Output the (X, Y) coordinate of the center of the cell containing the given text.  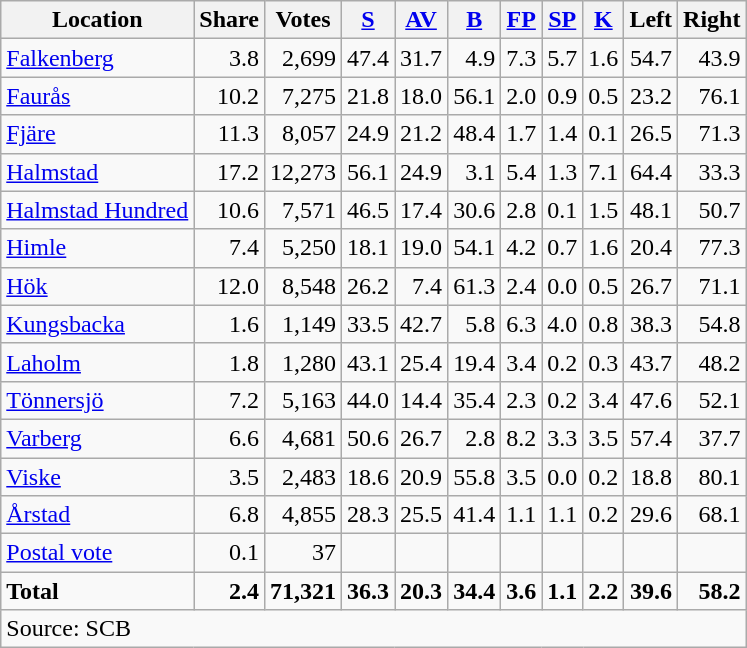
Halmstad Hundred (98, 210)
21.8 (368, 96)
3.6 (522, 591)
3.8 (230, 58)
19.0 (422, 248)
S (368, 20)
36.3 (368, 591)
7.1 (604, 172)
4,855 (302, 515)
0.7 (562, 248)
Kungsbacka (98, 324)
Varberg (98, 438)
17.4 (422, 210)
23.2 (651, 96)
42.7 (422, 324)
33.5 (368, 324)
Faurås (98, 96)
58.2 (712, 591)
52.1 (712, 400)
Location (98, 20)
41.4 (474, 515)
47.6 (651, 400)
71.1 (712, 286)
7,275 (302, 96)
Falkenberg (98, 58)
26.2 (368, 286)
1.7 (522, 134)
1.8 (230, 362)
2,699 (302, 58)
54.7 (651, 58)
3.3 (562, 438)
47.4 (368, 58)
2.2 (604, 591)
43.1 (368, 362)
77.3 (712, 248)
5.8 (474, 324)
48.1 (651, 210)
4.9 (474, 58)
29.6 (651, 515)
5.7 (562, 58)
18.6 (368, 477)
Postal vote (98, 553)
Halmstad (98, 172)
1.4 (562, 134)
Total (98, 591)
12.0 (230, 286)
43.7 (651, 362)
Source: SCB (374, 629)
50.7 (712, 210)
K (604, 20)
7.3 (522, 58)
7,571 (302, 210)
57.4 (651, 438)
4.2 (522, 248)
34.4 (474, 591)
17.2 (230, 172)
1,280 (302, 362)
43.9 (712, 58)
3.1 (474, 172)
4.0 (562, 324)
37.7 (712, 438)
25.5 (422, 515)
61.3 (474, 286)
Tönnersjö (98, 400)
71,321 (302, 591)
35.4 (474, 400)
54.1 (474, 248)
39.6 (651, 591)
50.6 (368, 438)
28.3 (368, 515)
1.5 (604, 210)
6.3 (522, 324)
20.4 (651, 248)
5.4 (522, 172)
2.3 (522, 400)
55.8 (474, 477)
0.8 (604, 324)
Votes (302, 20)
48.2 (712, 362)
71.3 (712, 134)
46.5 (368, 210)
44.0 (368, 400)
68.1 (712, 515)
18.8 (651, 477)
8,057 (302, 134)
18.0 (422, 96)
6.6 (230, 438)
FP (522, 20)
31.7 (422, 58)
8.2 (522, 438)
Årstad (98, 515)
0.9 (562, 96)
Share (230, 20)
10.2 (230, 96)
64.4 (651, 172)
21.2 (422, 134)
8,548 (302, 286)
7.2 (230, 400)
14.4 (422, 400)
Right (712, 20)
B (474, 20)
37 (302, 553)
20.9 (422, 477)
11.3 (230, 134)
Himle (98, 248)
76.1 (712, 96)
20.3 (422, 591)
2.0 (522, 96)
0.3 (604, 362)
33.3 (712, 172)
38.3 (651, 324)
AV (422, 20)
19.4 (474, 362)
Laholm (98, 362)
Fjäre (98, 134)
10.6 (230, 210)
54.8 (712, 324)
12,273 (302, 172)
5,163 (302, 400)
2,483 (302, 477)
18.1 (368, 248)
1.3 (562, 172)
48.4 (474, 134)
Hök (98, 286)
80.1 (712, 477)
4,681 (302, 438)
5,250 (302, 248)
30.6 (474, 210)
Viske (98, 477)
Left (651, 20)
1,149 (302, 324)
25.4 (422, 362)
SP (562, 20)
26.5 (651, 134)
6.8 (230, 515)
